Scan for the cell matching the given text and deliver its [x, y] coordinate at center. 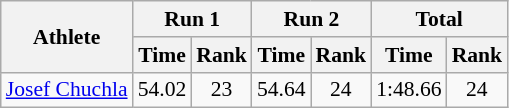
23 [222, 90]
Athlete [67, 36]
Total [439, 19]
Josef Chuchla [67, 90]
1:48.66 [408, 90]
54.02 [162, 90]
54.64 [282, 90]
Run 1 [192, 19]
Run 2 [312, 19]
